Identify which cell holds the provided text, then report its [X, Y] central coordinate. 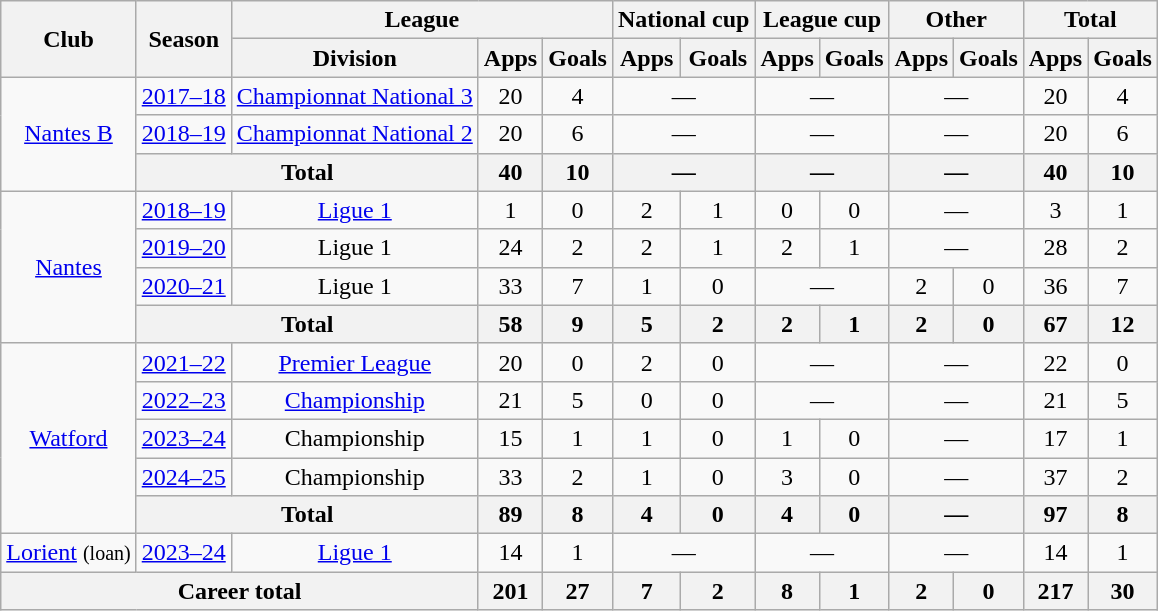
Career total [240, 591]
89 [510, 515]
2022–23 [184, 400]
Premier League [354, 362]
30 [1123, 591]
Watford [68, 438]
Nantes B [68, 134]
36 [1055, 286]
Nantes [68, 267]
24 [510, 248]
217 [1055, 591]
28 [1055, 248]
2020–21 [184, 286]
12 [1123, 324]
Lorient (loan) [68, 553]
2021–22 [184, 362]
17 [1055, 438]
2017–18 [184, 96]
League cup [822, 20]
9 [578, 324]
Championnat National 3 [354, 96]
37 [1055, 477]
League [422, 20]
58 [510, 324]
15 [510, 438]
201 [510, 591]
Championnat National 2 [354, 134]
Other [956, 20]
Division [354, 58]
National cup [683, 20]
97 [1055, 515]
67 [1055, 324]
2024–25 [184, 477]
27 [578, 591]
Club [68, 39]
22 [1055, 362]
Season [184, 39]
2019–20 [184, 248]
